Return (x, y) of the center of cell containing provided text 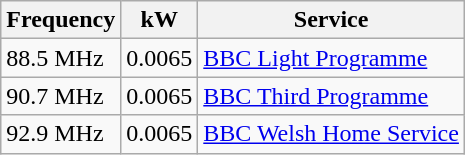
90.7 MHz (61, 96)
Frequency (61, 20)
88.5 MHz (61, 58)
Service (332, 20)
kW (160, 20)
92.9 MHz (61, 134)
BBC Third Programme (332, 96)
BBC Welsh Home Service (332, 134)
BBC Light Programme (332, 58)
